Find where the given text appears and provide that cell's center as (x, y) coordinate. 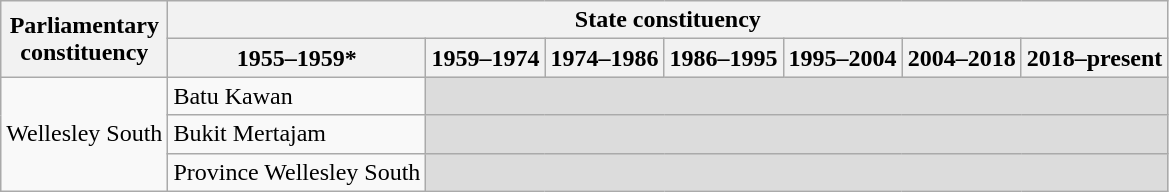
Province Wellesley South (297, 172)
1995–2004 (842, 58)
2004–2018 (962, 58)
1955–1959* (297, 58)
2018–present (1094, 58)
Batu Kawan (297, 96)
1974–1986 (604, 58)
Bukit Mertajam (297, 134)
Wellesley South (84, 134)
Parliamentaryconstituency (84, 39)
State constituency (668, 20)
1959–1974 (486, 58)
1986–1995 (724, 58)
